Identify which cell holds the provided text, then report its [X, Y] central coordinate. 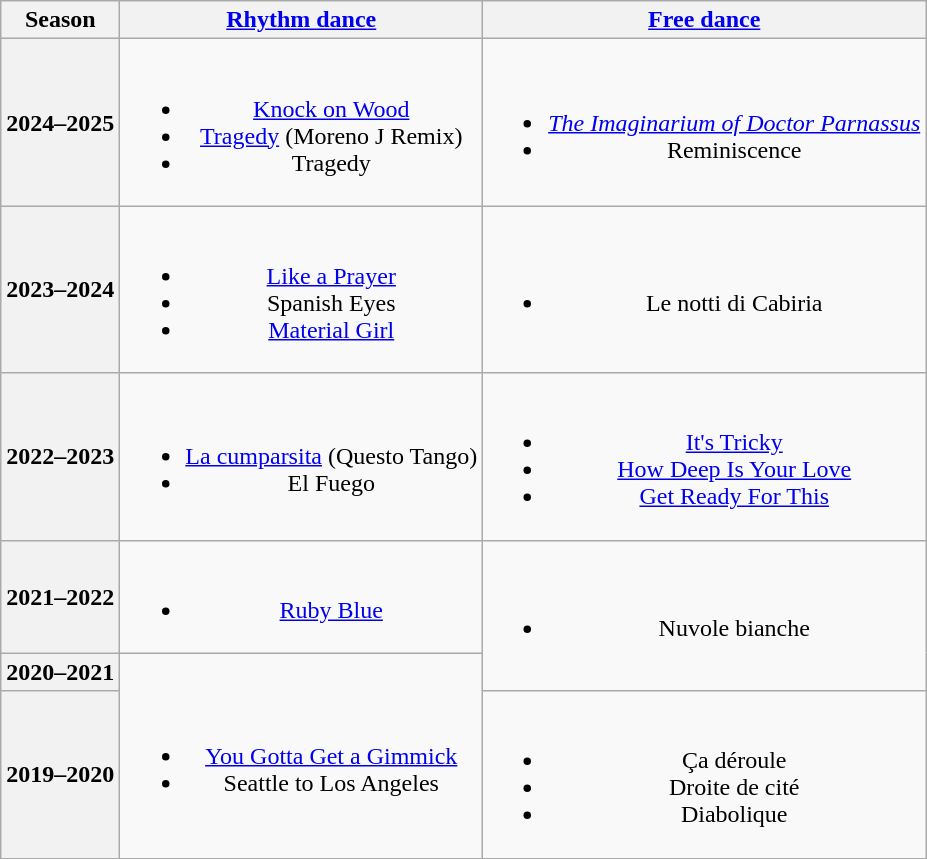
2019–2020 [60, 774]
2022–2023 [60, 456]
2024–2025 [60, 122]
It's Tricky How Deep Is Your Love Get Ready For This [704, 456]
La cumparsita (Questo Tango) El Fuego [302, 456]
Like a PrayerSpanish EyesMaterial Girl [302, 290]
Ruby Blue [302, 596]
Rhythm dance [302, 20]
2023–2024 [60, 290]
2020–2021 [60, 672]
You Gotta Get a Gimmick Seattle to Los Angeles [302, 756]
Season [60, 20]
Ça dérouleDroite de citéDiabolique [704, 774]
The Imaginarium of Doctor Parnassus Reminiscence [704, 122]
Nuvole bianche [704, 616]
Knock on Wood Tragedy (Moreno J Remix)Tragedy [302, 122]
2021–2022 [60, 596]
Free dance [704, 20]
Le notti di Cabiria [704, 290]
